Provide the (X, Y) coordinate of the cell's center where the given text is located.  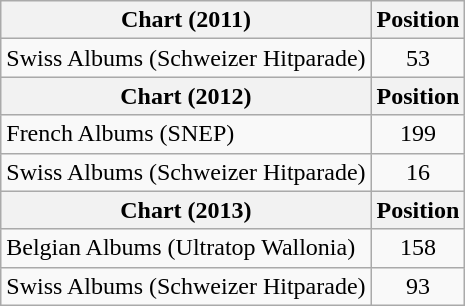
199 (418, 134)
16 (418, 172)
French Albums (SNEP) (186, 134)
93 (418, 286)
Chart (2011) (186, 20)
Chart (2013) (186, 210)
Chart (2012) (186, 96)
53 (418, 58)
158 (418, 248)
Belgian Albums (Ultratop Wallonia) (186, 248)
